Capture the cell that displays the provided text and extract its [x, y] central coordinate. 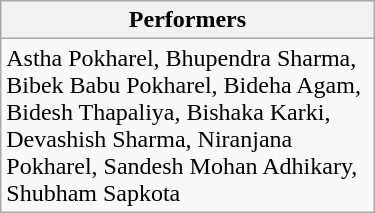
Performers [188, 20]
